Extract the (x, y) coordinate from the center of the cell holding the provided text.  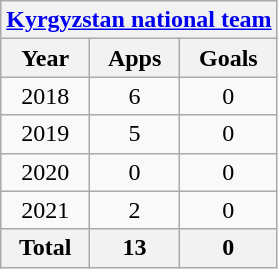
5 (135, 134)
Kyrgyzstan national team (139, 20)
2019 (46, 134)
2020 (46, 172)
Apps (135, 58)
2018 (46, 96)
Year (46, 58)
13 (135, 248)
6 (135, 96)
2 (135, 210)
2021 (46, 210)
Total (46, 248)
Goals (229, 58)
